Search for the cell housing the specified text and yield its (X, Y) center coordinate. 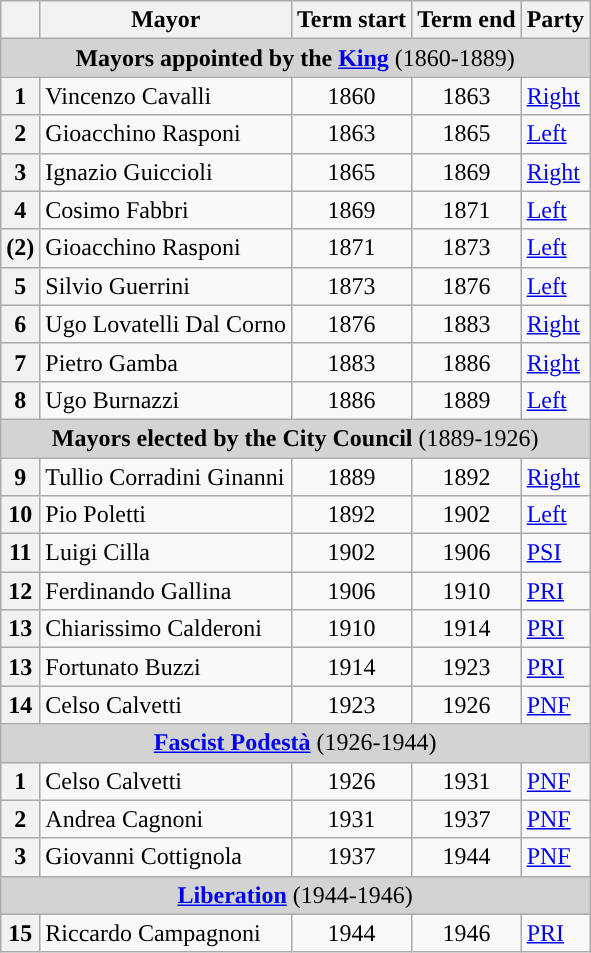
4 (20, 210)
Fortunato Buzzi (166, 667)
12 (20, 591)
PSI (555, 553)
Mayors elected by the City Council (1889-1926) (296, 438)
8 (20, 400)
Silvio Guerrini (166, 286)
15 (20, 933)
Party (555, 20)
Tullio Corradini Ginanni (166, 477)
Pietro Gamba (166, 362)
Liberation (1944-1946) (296, 895)
Ugo Lovatelli Dal Corno (166, 324)
Fascist Podestà (1926-1944) (296, 743)
10 (20, 515)
Andrea Cagnoni (166, 819)
6 (20, 324)
Chiarissimo Calderoni (166, 629)
7 (20, 362)
9 (20, 477)
(2) (20, 248)
Mayors appointed by the King (1860-1889) (296, 58)
5 (20, 286)
14 (20, 705)
Pio Poletti (166, 515)
Mayor (166, 20)
Luigi Cilla (166, 553)
Ugo Burnazzi (166, 400)
Term end (467, 20)
1946 (467, 933)
Term start (351, 20)
Vincenzo Cavalli (166, 96)
Riccardo Campagnoni (166, 933)
Cosimo Fabbri (166, 210)
11 (20, 553)
Ignazio Guiccioli (166, 172)
Ferdinando Gallina (166, 591)
1860 (351, 96)
Giovanni Cottignola (166, 857)
